Locate the cell with the specified text and output its [X, Y] center coordinate. 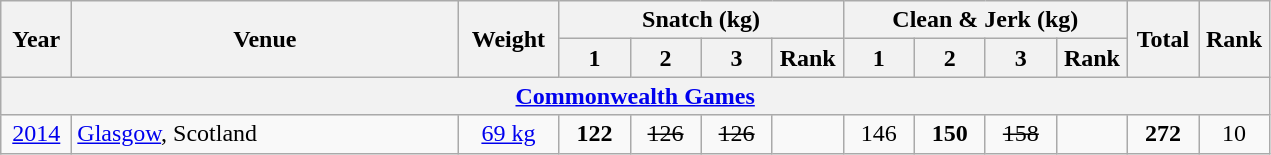
Weight [508, 39]
69 kg [508, 134]
146 [878, 134]
Venue [265, 39]
122 [594, 134]
Year [36, 39]
Commonwealth Games [636, 96]
Snatch (kg) [701, 20]
Clean & Jerk (kg) [985, 20]
158 [1020, 134]
2014 [36, 134]
10 [1234, 134]
272 [1162, 134]
Total [1162, 39]
150 [950, 134]
Glasgow, Scotland [265, 134]
